Return [x, y] of the center of cell containing provided text 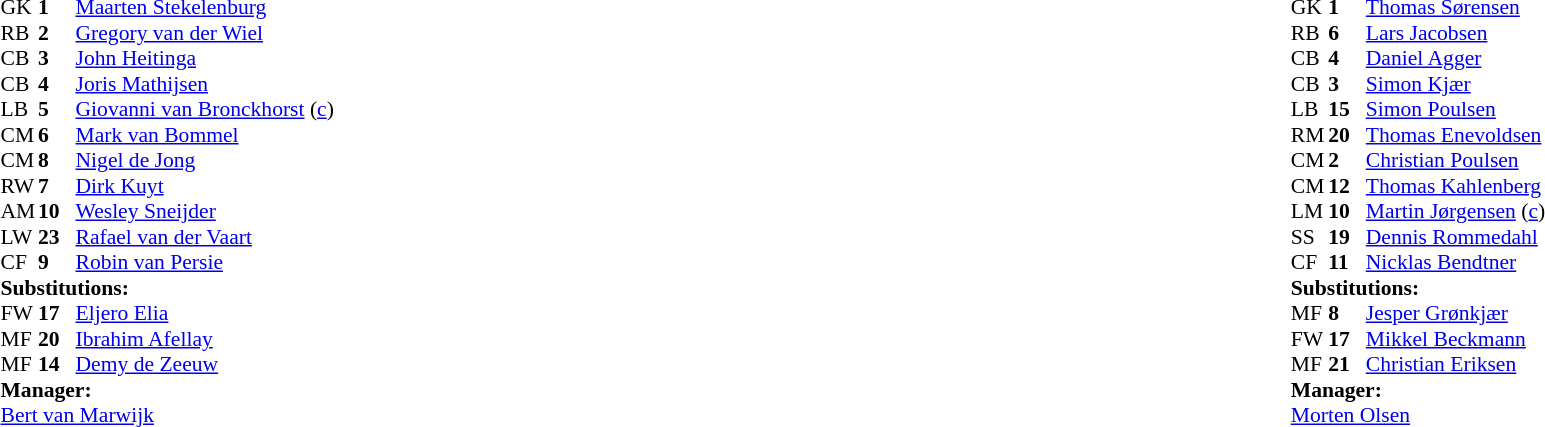
Nicklas Bendtner [1456, 263]
Joris Mathijsen [205, 84]
Christian Poulsen [1456, 161]
Nigel de Jong [205, 161]
Simon Kjær [1456, 84]
23 [57, 237]
Daniel Agger [1456, 59]
7 [57, 186]
Gregory van der Wiel [205, 33]
15 [1347, 109]
Rafael van der Vaart [205, 237]
Thomas Kahlenberg [1456, 186]
Thomas Enevoldsen [1456, 135]
Ibrahim Afellay [205, 339]
Dirk Kuyt [205, 186]
RM [1310, 135]
Martin Jørgensen (c) [1456, 211]
Lars Jacobsen [1456, 33]
Eljero Elia [205, 313]
John Heitinga [205, 59]
Dennis Rommedahl [1456, 237]
9 [57, 263]
Wesley Sneijder [205, 211]
Demy de Zeeuw [205, 365]
Simon Poulsen [1456, 109]
SS [1310, 237]
AM [19, 211]
11 [1347, 263]
LM [1310, 211]
Giovanni van Bronckhorst (c) [205, 109]
Mikkel Beckmann [1456, 339]
Robin van Persie [205, 263]
19 [1347, 237]
14 [57, 365]
Mark van Bommel [205, 135]
21 [1347, 365]
12 [1347, 186]
LW [19, 237]
Jesper Grønkjær [1456, 313]
Christian Eriksen [1456, 365]
RW [19, 186]
5 [57, 109]
